Pinpoint the cell where the given text exists, returning its (X, Y) midpoint coordinate. 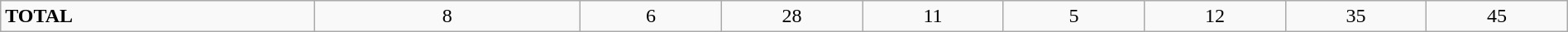
8 (447, 16)
12 (1215, 16)
6 (651, 16)
28 (791, 16)
TOTAL (157, 16)
11 (933, 16)
45 (1497, 16)
5 (1073, 16)
35 (1355, 16)
